Search for the cell housing the specified text and yield its [x, y] center coordinate. 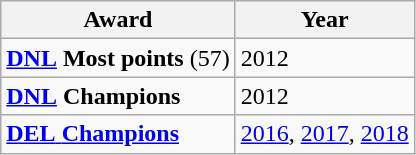
Award [118, 20]
DNL Most points (57) [118, 58]
DNL Champions [118, 96]
Year [324, 20]
2016, 2017, 2018 [324, 134]
DEL Champions [118, 134]
